Scan for the cell matching the given text and deliver its (x, y) coordinate at center. 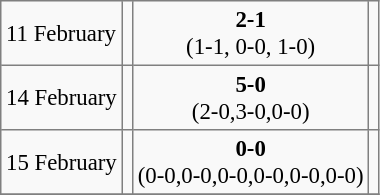
11 February (62, 33)
15 February (62, 162)
5-0(2-0,3-0,0-0) (250, 97)
14 February (62, 97)
0-0(0-0,0-0,0-0,0-0,0-0,0-0) (250, 162)
2-1(1-1, 0-0, 1-0) (250, 33)
